Detect which cell encompasses the target text, then output its (x, y) center coordinate. 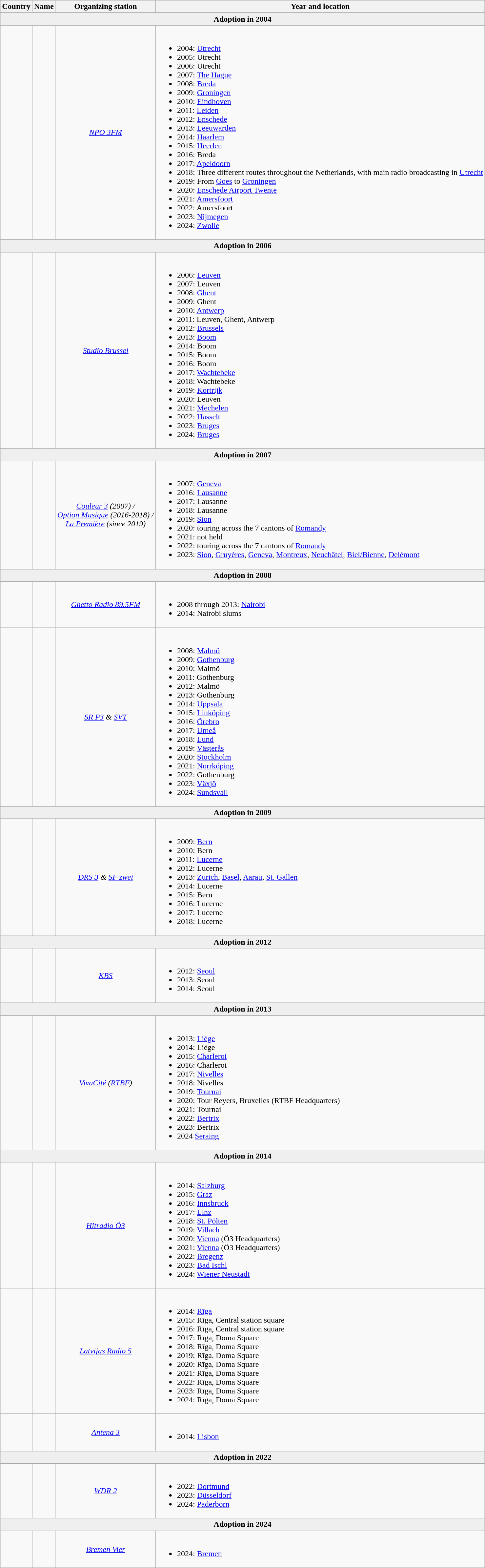
2008 through 2013: Nairobi2014: Nairobi slums (320, 604)
Antena 3 (106, 1432)
Adoption in 2009 (243, 812)
DRS 3 & SF zwei (106, 877)
2024: Bremen (320, 1549)
Name (44, 7)
2009: Bern2010: Bern2011: Lucerne2012: Lucerne2013: Zurich, Basel, Aarau, St. Gallen2014: Lucerne2015: Bern2016: Lucerne2017: Lucerne2018: Lucerne (320, 877)
NPO 3FM (106, 133)
Latvijas Radio 5 (106, 1351)
Ghetto Radio 89.5FM (106, 604)
Bremen Vier (106, 1549)
Couleur 3 (2007) / Option Musique (2016-2018) / La Première (since 2019) (106, 515)
Country (16, 7)
Adoption in 2008 (243, 575)
Adoption in 2013 (243, 1009)
Adoption in 2012 (243, 942)
SR P3 & SVT (106, 717)
Organizing station (106, 7)
Adoption in 2014 (243, 1156)
2014: Lisbon (320, 1432)
Year and location (320, 7)
Studio Brussel (106, 350)
Adoption in 2024 (243, 1524)
WDR 2 (106, 1491)
KBS (106, 976)
2022: Dortmund2023: Düsseldorf2024: Paderborn (320, 1491)
2012: Seoul2013: Seoul2014: Seoul (320, 976)
Adoption in 2022 (243, 1457)
Adoption in 2006 (243, 246)
Adoption in 2007 (243, 455)
Hitradio Ö3 (106, 1225)
Adoption in 2004 (243, 19)
VivaCité (RTBF) (106, 1083)
